Find where the given text appears and provide that cell's center as [X, Y] coordinate. 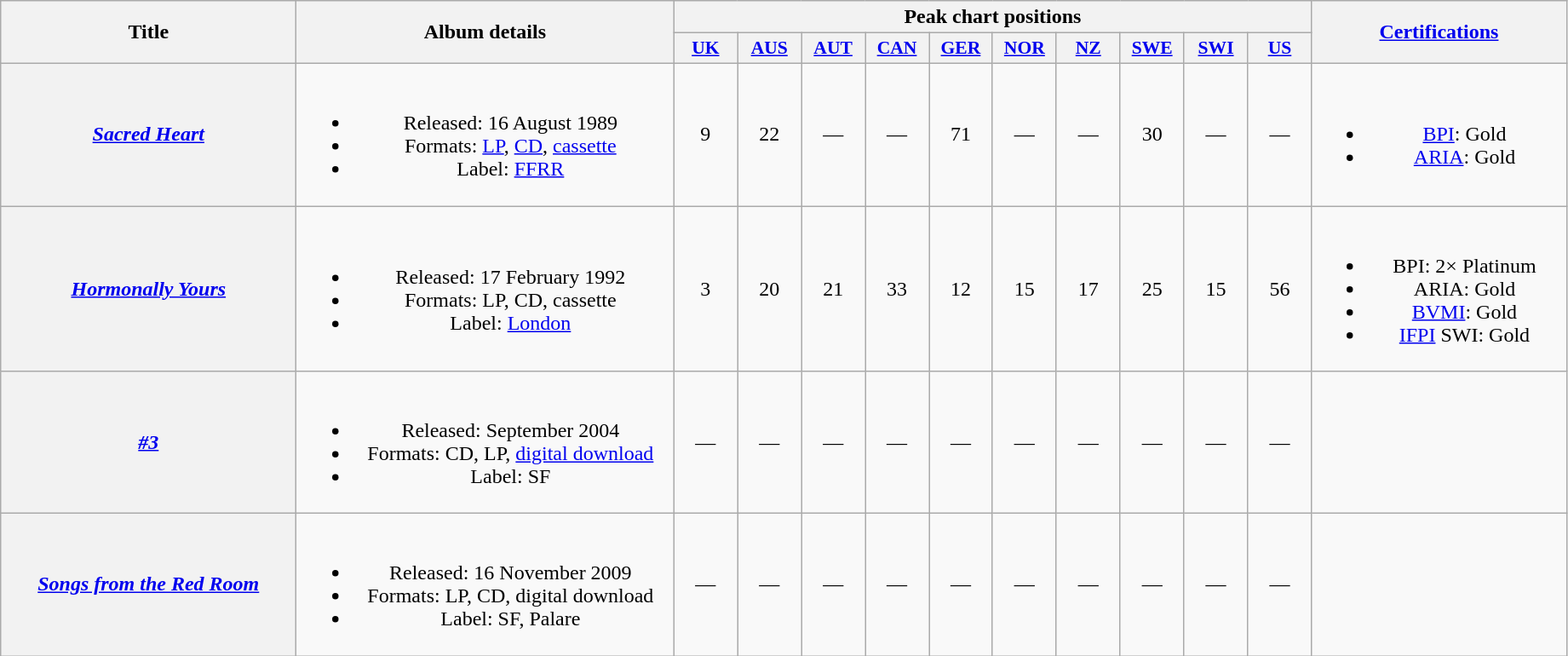
BPI: GoldARIA: Gold [1439, 135]
CAN [898, 49]
Sacred Heart [148, 135]
20 [770, 289]
25 [1152, 289]
71 [961, 135]
Hormonally Yours [148, 289]
17 [1088, 289]
22 [770, 135]
UK [705, 49]
Released: 16 August 1989Formats: LP, CD, cassetteLabel: FFRR [485, 135]
Title [148, 32]
Songs from the Red Room [148, 584]
AUT [833, 49]
#3 [148, 443]
Album details [485, 32]
Peak chart positions [993, 17]
12 [961, 289]
Certifications [1439, 32]
SWI [1216, 49]
NZ [1088, 49]
3 [705, 289]
Released: September 2004Formats: CD, LP, digital downloadLabel: SF [485, 443]
9 [705, 135]
56 [1279, 289]
33 [898, 289]
BPI: 2× PlatinumARIA: GoldBVMI: GoldIFPI SWI: Gold [1439, 289]
AUS [770, 49]
GER [961, 49]
30 [1152, 135]
NOR [1024, 49]
US [1279, 49]
Released: 16 November 2009Formats: LP, CD, digital downloadLabel: SF, Palare [485, 584]
Released: 17 February 1992Formats: LP, CD, cassetteLabel: London [485, 289]
SWE [1152, 49]
21 [833, 289]
